Capture the cell that displays the provided text and extract its [x, y] central coordinate. 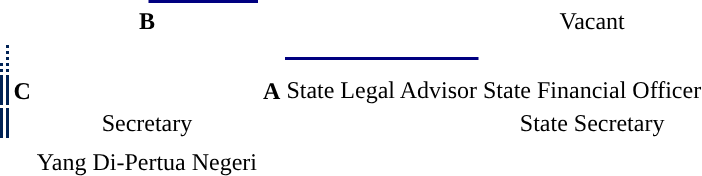
A [272, 92]
Secretary [146, 123]
B [147, 21]
C [22, 92]
State Legal Advisor [382, 90]
